Identify which cell holds the provided text, then report its [X, Y] central coordinate. 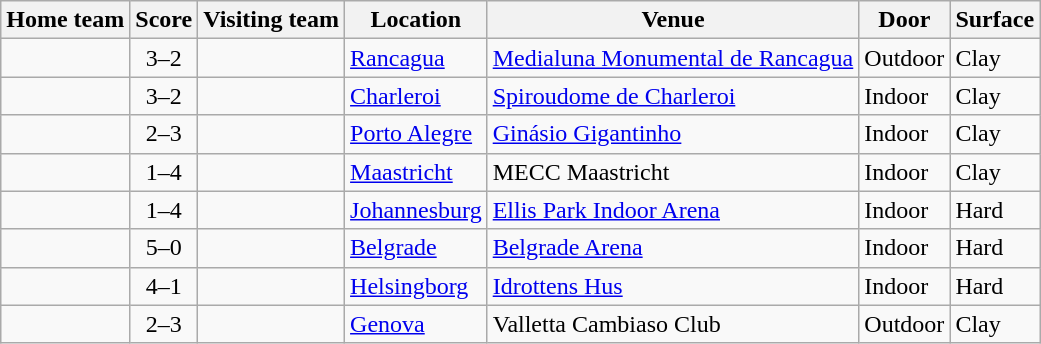
Door [904, 20]
Maastricht [416, 172]
Spiroudome de Charleroi [673, 96]
Porto Alegre [416, 134]
Home team [66, 20]
Johannesburg [416, 210]
Belgrade [416, 248]
Helsingborg [416, 286]
Charleroi [416, 96]
Belgrade Arena [673, 248]
5–0 [164, 248]
Location [416, 20]
Ellis Park Indoor Arena [673, 210]
4–1 [164, 286]
Idrottens Hus [673, 286]
Medialuna Monumental de Rancagua [673, 58]
Rancagua [416, 58]
Venue [673, 20]
Surface [995, 20]
Score [164, 20]
Valletta Cambiaso Club [673, 324]
Ginásio Gigantinho [673, 134]
Visiting team [272, 20]
Genova [416, 324]
MECC Maastricht [673, 172]
